Detect which cell encompasses the target text, then output its (x, y) center coordinate. 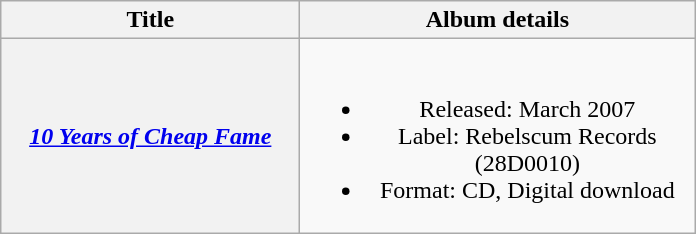
Title (150, 20)
10 Years of Cheap Fame (150, 136)
Released: March 2007Label: Rebelscum Records (28D0010)Format: CD, Digital download (498, 136)
Album details (498, 20)
